Output the [X, Y] coordinate of the center of the cell containing the given text.  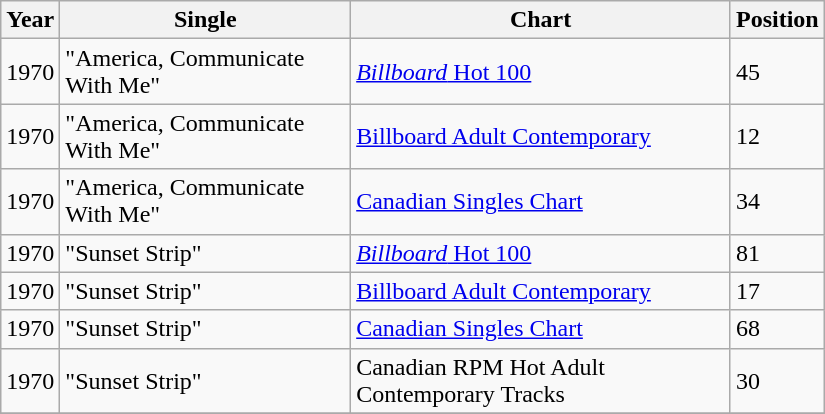
Canadian RPM Hot Adult Contemporary Tracks [541, 380]
34 [777, 202]
Year [30, 20]
17 [777, 291]
Position [777, 20]
30 [777, 380]
Chart [541, 20]
68 [777, 329]
81 [777, 253]
12 [777, 136]
45 [777, 72]
Single [206, 20]
